Extract the (x, y) coordinate from the center of the cell holding the provided text.  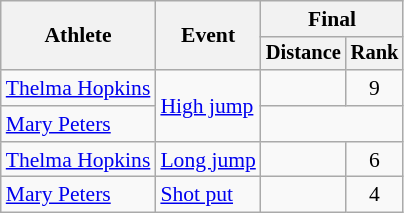
Distance (304, 54)
Final (332, 19)
High jump (208, 106)
4 (375, 195)
Rank (375, 54)
6 (375, 160)
Long jump (208, 160)
9 (375, 88)
Event (208, 36)
Athlete (78, 36)
Shot put (208, 195)
